Return (X, Y) of the center of cell containing provided text 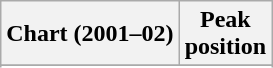
Chart (2001–02) (90, 34)
Peakposition (225, 34)
